Locate the cell with the specified text and output its (x, y) center coordinate. 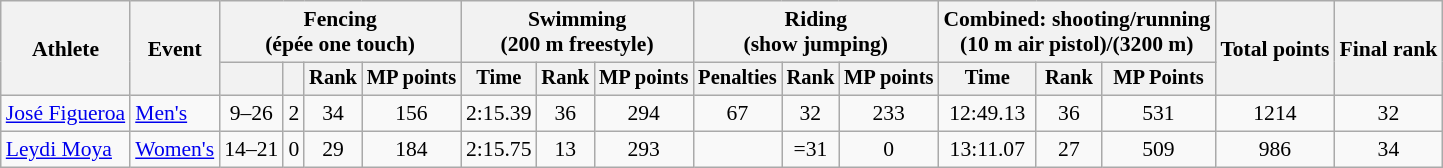
14–21 (251, 150)
Fencing(épée one touch) (340, 32)
293 (644, 150)
12:49.13 (987, 114)
Event (174, 48)
531 (1159, 114)
Final rank (1388, 48)
2 (294, 114)
Women's (174, 150)
13:11.07 (987, 150)
Total points (1274, 48)
67 (737, 114)
2:15.75 (498, 150)
27 (1068, 150)
Leydi Moya (66, 150)
Penalties (737, 79)
9–26 (251, 114)
294 (644, 114)
Swimming(200 m freestyle) (577, 32)
184 (412, 150)
29 (333, 150)
Combined: shooting/running(10 m air pistol)/(3200 m) (1076, 32)
156 (412, 114)
986 (1274, 150)
=31 (811, 150)
13 (566, 150)
2:15.39 (498, 114)
509 (1159, 150)
Men's (174, 114)
Athlete (66, 48)
José Figueroa (66, 114)
233 (888, 114)
1214 (1274, 114)
MP Points (1159, 79)
Riding(show jumping) (816, 32)
